Capture the cell that displays the provided text and extract its (X, Y) central coordinate. 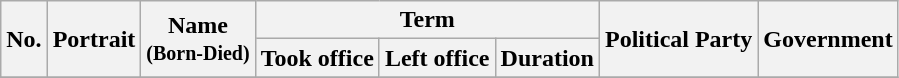
Left office (437, 58)
Portrait (94, 39)
Government (828, 39)
No. (24, 39)
Political Party (678, 39)
Duration (547, 58)
Took office (317, 58)
Term (427, 20)
Name(Born-Died) (198, 39)
